Locate the cell with the specified text and output its [x, y] center coordinate. 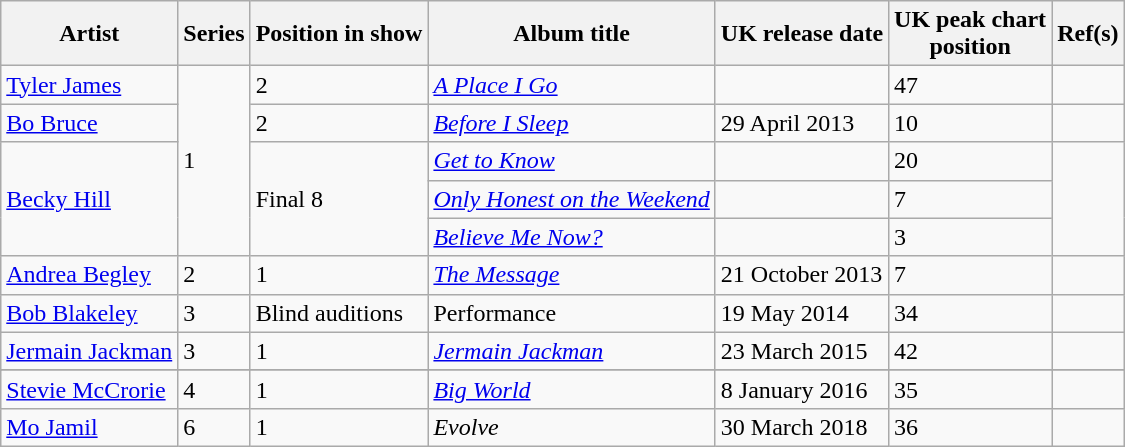
34 [970, 313]
Get to Know [572, 161]
Big World [572, 389]
6 [214, 427]
Believe Me Now? [572, 237]
36 [970, 427]
10 [970, 123]
Before I Sleep [572, 123]
UK release date [802, 34]
Andrea Begley [90, 275]
Blind auditions [339, 313]
Performance [572, 313]
Tyler James [90, 85]
Position in show [339, 34]
Stevie McCrorie [90, 389]
Only Honest on the Weekend [572, 199]
23 March 2015 [802, 351]
8 January 2016 [802, 389]
The Message [572, 275]
Evolve [572, 427]
30 March 2018 [802, 427]
Final 8 [339, 199]
Becky Hill [90, 199]
Artist [90, 34]
29 April 2013 [802, 123]
47 [970, 85]
Album title [572, 34]
A Place I Go [572, 85]
42 [970, 351]
Ref(s) [1088, 34]
Bo Bruce [90, 123]
Mo Jamil [90, 427]
19 May 2014 [802, 313]
20 [970, 161]
21 October 2013 [802, 275]
35 [970, 389]
Bob Blakeley [90, 313]
UK peak chartposition [970, 34]
Series [214, 34]
4 [214, 389]
